Scan for the cell matching the given text and deliver its (x, y) coordinate at center. 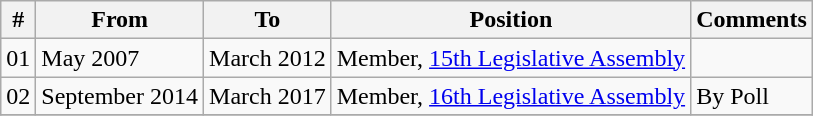
Member, 16th Legislative Assembly (510, 96)
From (120, 20)
# (18, 20)
March 2017 (268, 96)
September 2014 (120, 96)
01 (18, 58)
To (268, 20)
Member, 15th Legislative Assembly (510, 58)
March 2012 (268, 58)
By Poll (752, 96)
May 2007 (120, 58)
Position (510, 20)
02 (18, 96)
Comments (752, 20)
